Detect which cell encompasses the target text, then output its (X, Y) center coordinate. 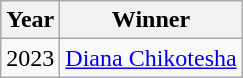
Diana Chikotesha (151, 58)
Year (30, 20)
Winner (151, 20)
2023 (30, 58)
